Pinpoint the cell where the given text exists, returning its [x, y] midpoint coordinate. 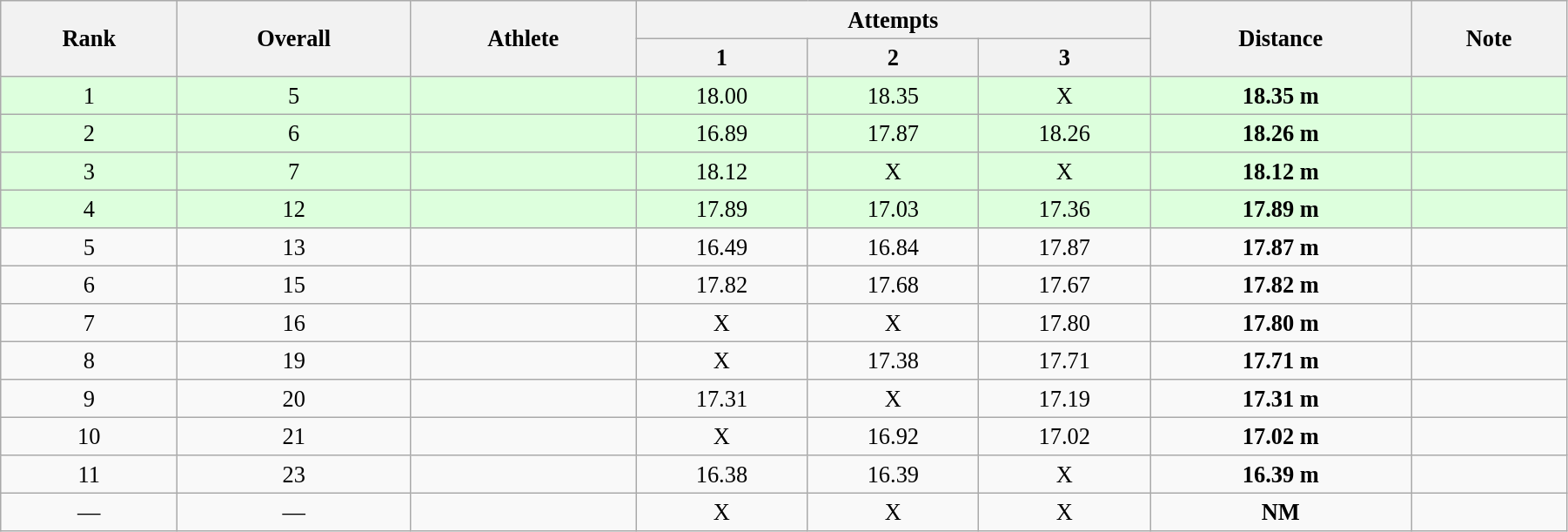
17.31 [722, 399]
17.89 m [1281, 209]
16.49 [722, 247]
17.71 m [1281, 360]
19 [294, 360]
17.19 [1065, 399]
9 [89, 399]
17.67 [1065, 285]
21 [294, 436]
Athlete [522, 38]
Note [1490, 38]
23 [294, 475]
18.00 [722, 95]
17.02 m [1281, 436]
20 [294, 399]
17.87 m [1281, 247]
16.92 [893, 436]
17.82 [722, 285]
17.80 [1065, 323]
18.35 m [1281, 95]
16.39 m [1281, 475]
Overall [294, 38]
11 [89, 475]
Rank [89, 38]
17.03 [893, 209]
18.26 [1065, 133]
18.12 [722, 172]
15 [294, 285]
10 [89, 436]
18.12 m [1281, 172]
17.38 [893, 360]
17.71 [1065, 360]
17.82 m [1281, 285]
16.38 [722, 475]
Attempts [893, 19]
16 [294, 323]
18.26 m [1281, 133]
12 [294, 209]
17.68 [893, 285]
4 [89, 209]
8 [89, 360]
17.31 m [1281, 399]
17.89 [722, 209]
17.02 [1065, 436]
16.39 [893, 475]
16.84 [893, 247]
13 [294, 247]
Distance [1281, 38]
16.89 [722, 133]
17.36 [1065, 209]
NM [1281, 512]
17.80 m [1281, 323]
18.35 [893, 95]
